Capture the cell that displays the provided text and extract its (x, y) central coordinate. 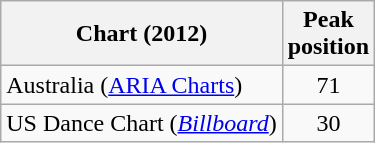
Peakposition (328, 34)
71 (328, 85)
30 (328, 123)
US Dance Chart (Billboard) (142, 123)
Chart (2012) (142, 34)
Australia (ARIA Charts) (142, 85)
